Output the (X, Y) coordinate of the center of the cell containing the given text.  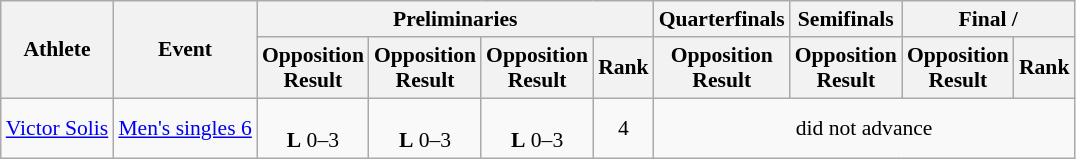
4 (624, 128)
Event (185, 50)
Victor Solis (58, 128)
Semifinals (846, 19)
Athlete (58, 50)
did not advance (864, 128)
Preliminaries (456, 19)
Quarterfinals (722, 19)
Final / (988, 19)
Men's singles 6 (185, 128)
